Provide the [x, y] coordinate of the cell's center where the given text is located.  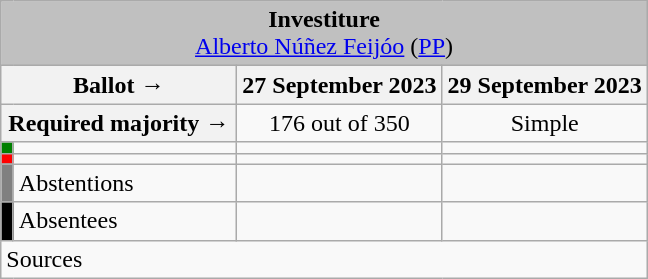
27 September 2023 [340, 85]
Ballot → [119, 85]
Abstentions [125, 183]
Simple [544, 123]
InvestitureAlberto Núñez Feijóo (PP) [324, 34]
Absentees [125, 221]
176 out of 350 [340, 123]
29 September 2023 [544, 85]
Sources [324, 259]
Required majority → [119, 123]
